Output the [X, Y] coordinate of the center of the cell containing the given text.  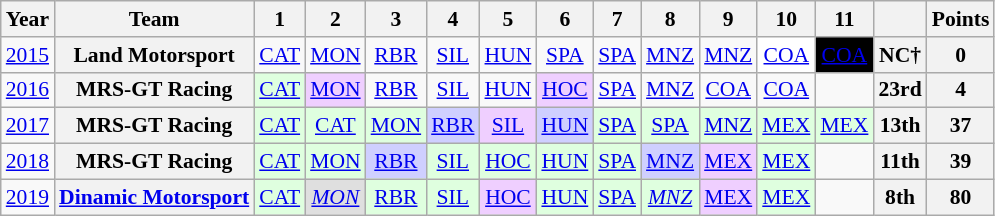
8th [900, 197]
Team [154, 19]
9 [728, 19]
0 [961, 55]
Year [28, 19]
NC† [900, 55]
80 [961, 197]
10 [786, 19]
1 [280, 19]
5 [508, 19]
2015 [28, 55]
2 [336, 19]
Land Motorsport [154, 55]
6 [564, 19]
23rd [900, 90]
2018 [28, 162]
Dinamic Motorsport [154, 197]
11th [900, 162]
Points [961, 19]
39 [961, 162]
2017 [28, 126]
2019 [28, 197]
11 [844, 19]
8 [670, 19]
37 [961, 126]
2016 [28, 90]
13th [900, 126]
7 [617, 19]
3 [396, 19]
